Detect which cell encompasses the target text, then output its [x, y] center coordinate. 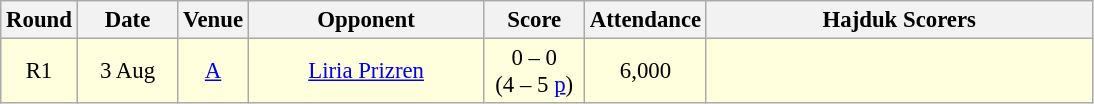
Hajduk Scorers [899, 20]
6,000 [646, 72]
Liria Prizren [366, 72]
0 – 0(4 – 5 p) [534, 72]
Round [39, 20]
A [214, 72]
Date [128, 20]
3 Aug [128, 72]
Attendance [646, 20]
Score [534, 20]
Venue [214, 20]
R1 [39, 72]
Opponent [366, 20]
